Search for the cell housing the specified text and yield its (x, y) center coordinate. 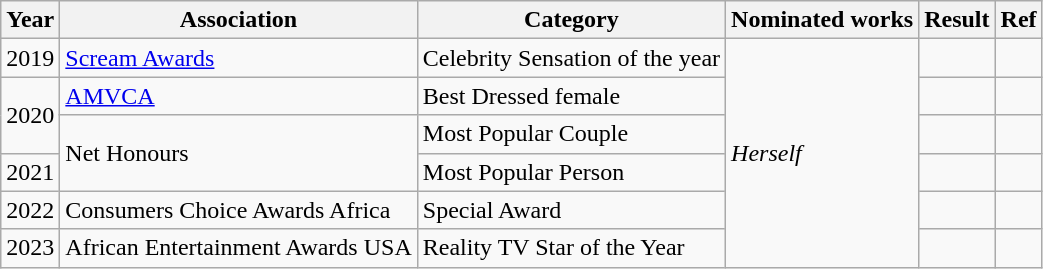
2019 (30, 58)
Consumers Choice Awards Africa (238, 210)
Reality TV Star of the Year (571, 248)
Year (30, 20)
Category (571, 20)
Most Popular Couple (571, 134)
Association (238, 20)
African Entertainment Awards USA (238, 248)
2022 (30, 210)
Most Popular Person (571, 172)
2021 (30, 172)
Net Honours (238, 153)
Herself (822, 153)
Celebrity Sensation of the year (571, 58)
Special Award (571, 210)
Nominated works (822, 20)
2020 (30, 115)
AMVCA (238, 96)
Best Dressed female (571, 96)
2023 (30, 248)
Ref (1018, 20)
Scream Awards (238, 58)
Result (957, 20)
